Locate the cell with the specified text and output its [X, Y] center coordinate. 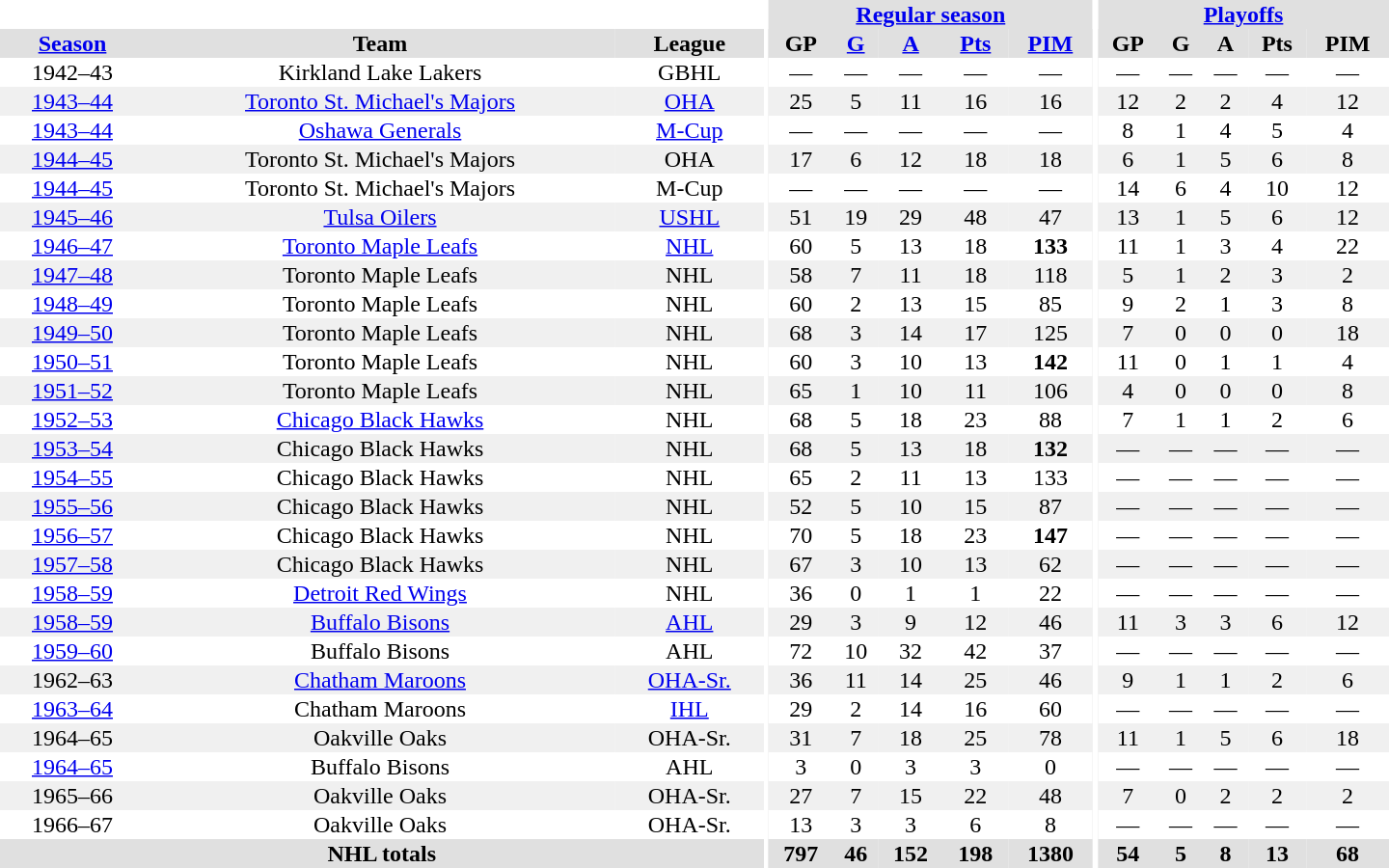
31 [801, 738]
1953–54 [72, 448]
Team [380, 43]
League [690, 43]
797 [801, 854]
1380 [1050, 854]
27 [801, 796]
72 [801, 651]
Playoffs [1243, 14]
USHL [690, 217]
47 [1050, 217]
42 [976, 651]
147 [1050, 535]
70 [801, 535]
1948–49 [72, 304]
88 [1050, 420]
1949–50 [72, 333]
1962–63 [72, 680]
142 [1050, 362]
Kirkland Lake Lakers [380, 72]
62 [1050, 564]
1957–58 [72, 564]
85 [1050, 304]
37 [1050, 651]
106 [1050, 391]
IHL [690, 709]
1965–66 [72, 796]
58 [801, 275]
1966–67 [72, 825]
1963–64 [72, 709]
198 [976, 854]
1942–43 [72, 72]
51 [801, 217]
Oshawa Generals [380, 130]
1954–55 [72, 477]
19 [857, 217]
118 [1050, 275]
78 [1050, 738]
1945–46 [72, 217]
Tulsa Oilers [380, 217]
1947–48 [72, 275]
1956–57 [72, 535]
54 [1129, 854]
32 [911, 651]
125 [1050, 333]
1955–56 [72, 506]
67 [801, 564]
52 [801, 506]
Season [72, 43]
132 [1050, 448]
1950–51 [72, 362]
Detroit Red Wings [380, 593]
1952–53 [72, 420]
1959–60 [72, 651]
1946–47 [72, 246]
152 [911, 854]
87 [1050, 506]
NHL totals [382, 854]
GBHL [690, 72]
1951–52 [72, 391]
Regular season [931, 14]
